Identify which cell holds the provided text, then report its (x, y) central coordinate. 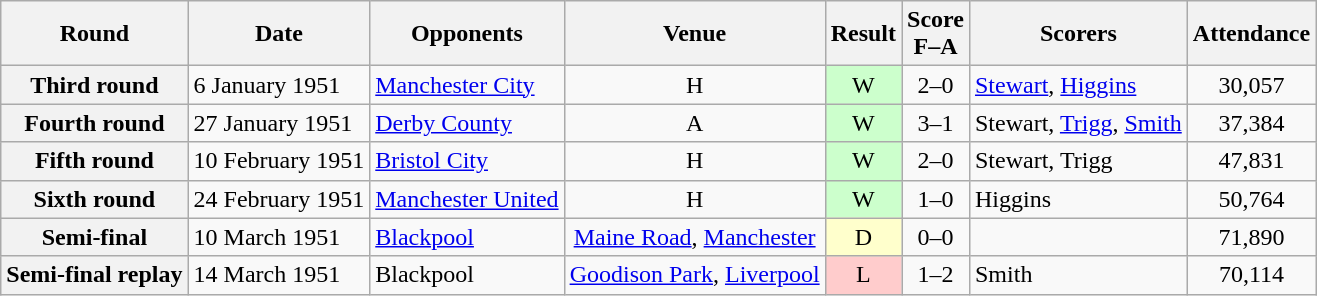
Smith (1078, 275)
Manchester City (467, 85)
Scorers (1078, 34)
Fourth round (94, 123)
Maine Road, Manchester (694, 237)
14 March 1951 (279, 275)
27 January 1951 (279, 123)
Result (863, 34)
Higgins (1078, 199)
10 March 1951 (279, 237)
Semi-final replay (94, 275)
37,384 (1251, 123)
30,057 (1251, 85)
L (863, 275)
24 February 1951 (279, 199)
Round (94, 34)
Opponents (467, 34)
Stewart, Trigg (1078, 161)
Derby County (467, 123)
A (694, 123)
Bristol City (467, 161)
D (863, 237)
0–0 (936, 237)
71,890 (1251, 237)
Manchester United (467, 199)
Stewart, Trigg, Smith (1078, 123)
47,831 (1251, 161)
1–2 (936, 275)
1–0 (936, 199)
Date (279, 34)
Fifth round (94, 161)
50,764 (1251, 199)
10 February 1951 (279, 161)
Third round (94, 85)
70,114 (1251, 275)
Sixth round (94, 199)
Goodison Park, Liverpool (694, 275)
ScoreF–A (936, 34)
Attendance (1251, 34)
3–1 (936, 123)
Semi-final (94, 237)
Venue (694, 34)
6 January 1951 (279, 85)
Stewart, Higgins (1078, 85)
